Scan for the cell matching the given text and deliver its (X, Y) coordinate at center. 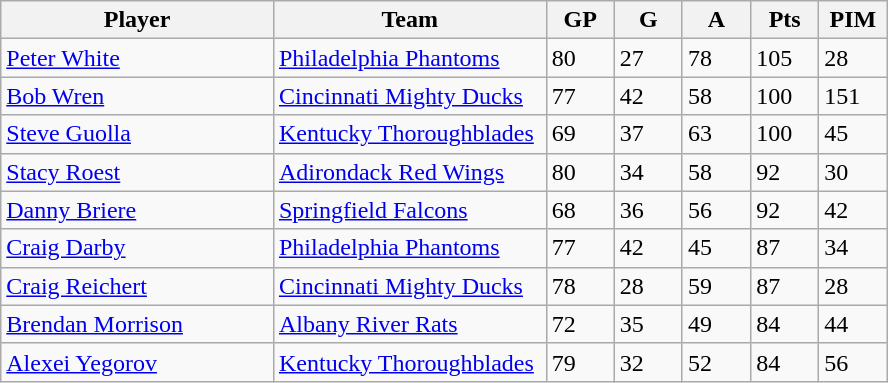
Steve Guolla (138, 134)
PIM (853, 20)
Alexei Yegorov (138, 362)
52 (716, 362)
GP (580, 20)
G (648, 20)
59 (716, 286)
Peter White (138, 58)
Brendan Morrison (138, 324)
Team (410, 20)
32 (648, 362)
Springfield Falcons (410, 210)
151 (853, 96)
27 (648, 58)
36 (648, 210)
30 (853, 172)
44 (853, 324)
35 (648, 324)
49 (716, 324)
69 (580, 134)
79 (580, 362)
Bob Wren (138, 96)
Albany River Rats (410, 324)
Player (138, 20)
Danny Briere (138, 210)
Pts (785, 20)
105 (785, 58)
68 (580, 210)
A (716, 20)
72 (580, 324)
Stacy Roest (138, 172)
Craig Reichert (138, 286)
Craig Darby (138, 248)
63 (716, 134)
37 (648, 134)
Adirondack Red Wings (410, 172)
